Scan for the cell matching the given text and deliver its (x, y) coordinate at center. 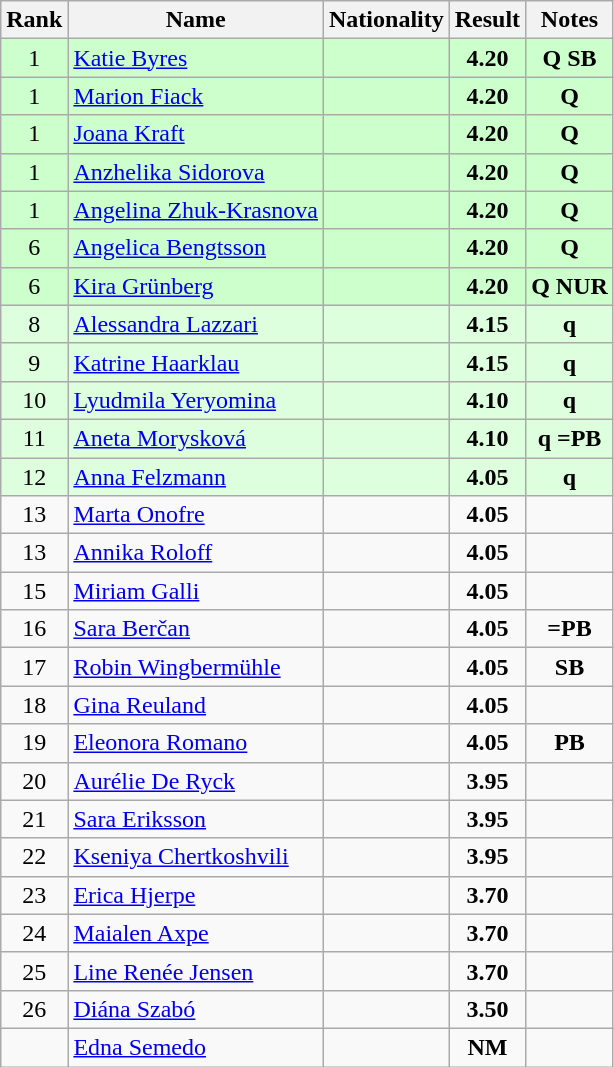
Q NUR (570, 286)
23 (34, 895)
Kira Grünberg (196, 286)
Q SB (570, 58)
Angelica Bengtsson (196, 248)
=PB (570, 629)
Sara Eriksson (196, 819)
Nationality (387, 20)
Annika Roloff (196, 553)
Angelina Zhuk-Krasnova (196, 210)
15 (34, 591)
Name (196, 20)
Marta Onofre (196, 515)
3.50 (487, 1009)
Eleonora Romano (196, 743)
Result (487, 20)
q =PB (570, 438)
16 (34, 629)
Miriam Galli (196, 591)
Anna Felzmann (196, 477)
Katie Byres (196, 58)
21 (34, 819)
Aneta Morysková (196, 438)
Maialen Axpe (196, 933)
18 (34, 705)
Marion Fiack (196, 96)
Lyudmila Yeryomina (196, 400)
25 (34, 971)
Sara Berčan (196, 629)
PB (570, 743)
9 (34, 362)
Line Renée Jensen (196, 971)
Kseniya Chertkoshvili (196, 857)
20 (34, 781)
17 (34, 667)
Alessandra Lazzari (196, 324)
Diána Szabó (196, 1009)
Anzhelika Sidorova (196, 172)
Rank (34, 20)
24 (34, 933)
22 (34, 857)
8 (34, 324)
SB (570, 667)
Erica Hjerpe (196, 895)
Katrine Haarklau (196, 362)
Joana Kraft (196, 134)
11 (34, 438)
Notes (570, 20)
Gina Reuland (196, 705)
Robin Wingbermühle (196, 667)
12 (34, 477)
NM (487, 1047)
10 (34, 400)
26 (34, 1009)
Aurélie De Ryck (196, 781)
19 (34, 743)
Edna Semedo (196, 1047)
